Find where the given text appears and provide that cell's center as [x, y] coordinate. 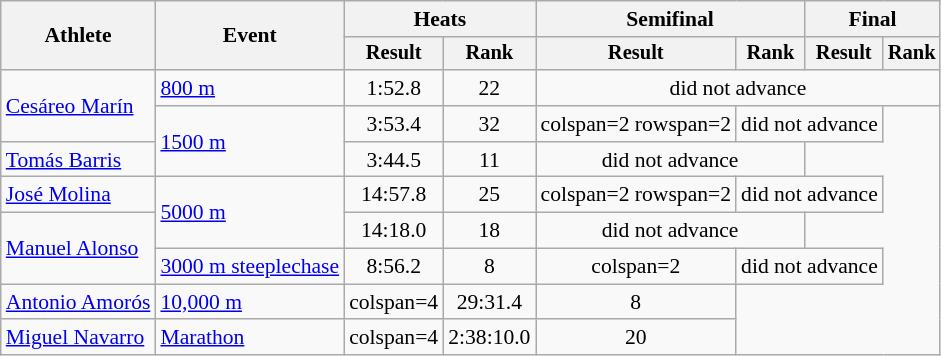
Miguel Navarro [78, 338]
Cesáreo Marín [78, 106]
29:31.4 [489, 302]
10,000 m [250, 302]
800 m [250, 88]
14:57.8 [394, 195]
1500 m [250, 142]
32 [489, 124]
11 [489, 160]
Marathon [250, 338]
Antonio Amorós [78, 302]
Manuel Alonso [78, 248]
José Molina [78, 195]
25 [489, 195]
3:53.4 [394, 124]
Heats [440, 19]
colspan=2 [636, 267]
18 [489, 231]
Tomás Barris [78, 160]
20 [636, 338]
14:18.0 [394, 231]
8:56.2 [394, 267]
3000 m steeplechase [250, 267]
Event [250, 36]
1:52.8 [394, 88]
Athlete [78, 36]
Semifinal [670, 19]
22 [489, 88]
3:44.5 [394, 160]
Final [873, 19]
2:38:10.0 [489, 338]
5000 m [250, 212]
